Provide the (x, y) coordinate of the cell's center where the given text is located.  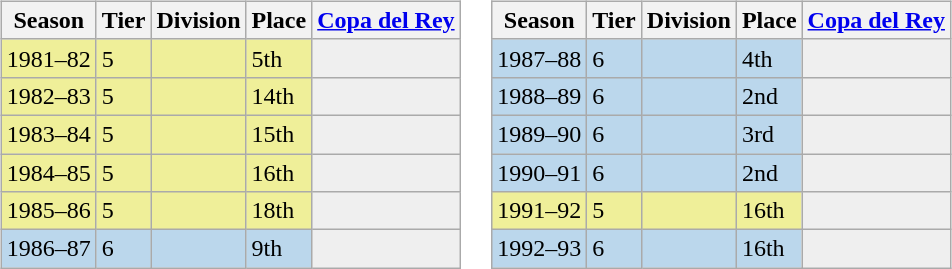
1982–83 (48, 96)
9th (279, 249)
1991–92 (540, 211)
1992–93 (540, 249)
15th (279, 134)
5th (279, 58)
3rd (769, 134)
1986–87 (48, 249)
1990–91 (540, 173)
1989–90 (540, 134)
4th (769, 58)
1987–88 (540, 58)
1988–89 (540, 96)
1981–82 (48, 58)
1984–85 (48, 173)
18th (279, 211)
14th (279, 96)
1983–84 (48, 134)
1985–86 (48, 211)
